Pinpoint the cell where the given text exists, returning its (X, Y) midpoint coordinate. 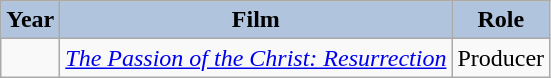
Film (256, 20)
Producer (501, 58)
Role (501, 20)
Year (30, 20)
The Passion of the Christ: Resurrection (256, 58)
